Determine the [x, y] coordinate at the center of the cell enclosing the given text.  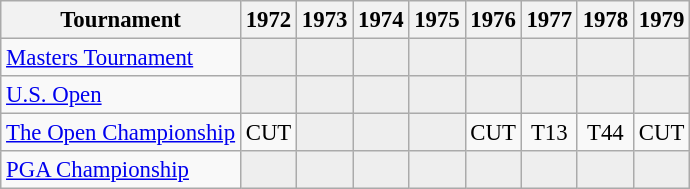
PGA Championship [121, 170]
T44 [605, 133]
1973 [325, 20]
1975 [437, 20]
T13 [549, 133]
The Open Championship [121, 133]
1976 [493, 20]
1977 [549, 20]
1972 [268, 20]
1974 [381, 20]
Tournament [121, 20]
Masters Tournament [121, 58]
U.S. Open [121, 95]
1979 [661, 20]
1978 [605, 20]
